Return [x, y] of the center of cell containing provided text 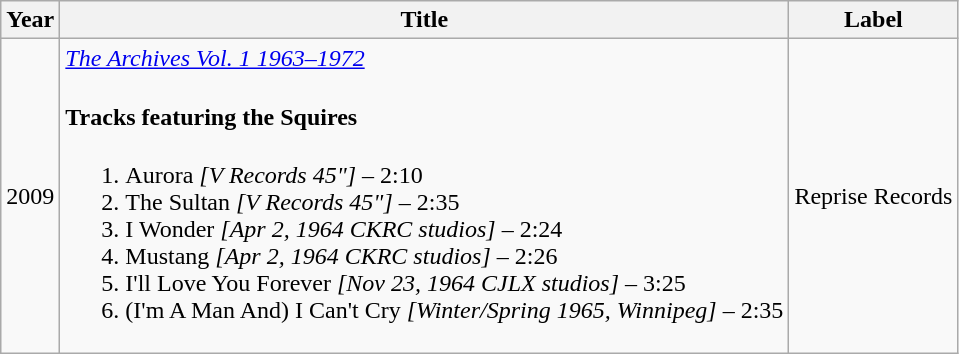
Label [874, 20]
2009 [30, 196]
Reprise Records [874, 196]
Year [30, 20]
Title [424, 20]
